Determine the [X, Y] coordinate at the center of the cell enclosing the given text.  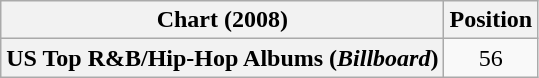
US Top R&B/Hip-Hop Albums (Billboard) [222, 58]
Chart (2008) [222, 20]
56 [491, 58]
Position [491, 20]
